Identify which cell holds the provided text, then report its (X, Y) central coordinate. 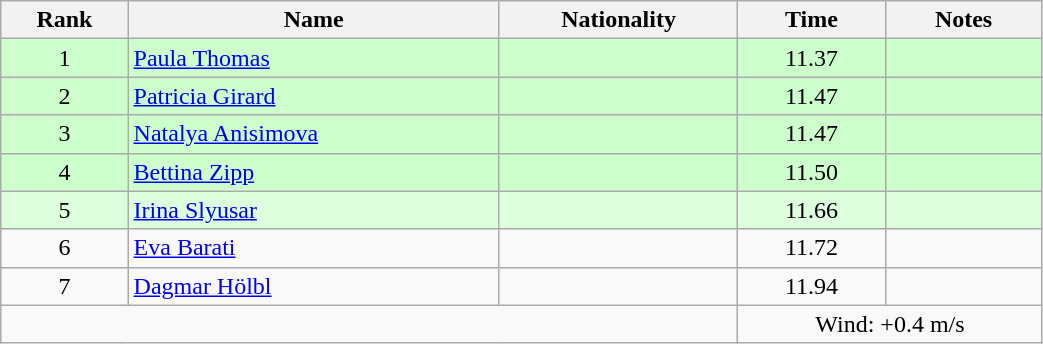
Name (314, 20)
Time (812, 20)
4 (64, 172)
11.50 (812, 172)
Notes (964, 20)
Natalya Anisimova (314, 134)
Wind: +0.4 m/s (890, 324)
11.66 (812, 210)
Rank (64, 20)
2 (64, 96)
11.94 (812, 286)
6 (64, 248)
Paula Thomas (314, 58)
Bettina Zipp (314, 172)
Eva Barati (314, 248)
11.37 (812, 58)
5 (64, 210)
7 (64, 286)
Irina Slyusar (314, 210)
Nationality (618, 20)
1 (64, 58)
Dagmar Hölbl (314, 286)
3 (64, 134)
Patricia Girard (314, 96)
11.72 (812, 248)
